Output the (X, Y) coordinate of the center of the cell containing the given text.  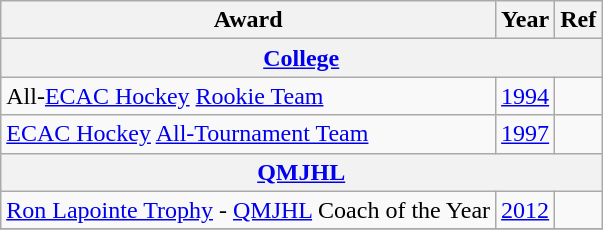
College (302, 58)
ECAC Hockey All-Tournament Team (248, 134)
2012 (526, 210)
Ref (578, 20)
1997 (526, 134)
Award (248, 20)
1994 (526, 96)
All-ECAC Hockey Rookie Team (248, 96)
Ron Lapointe Trophy - QMJHL Coach of the Year (248, 210)
Year (526, 20)
QMJHL (302, 172)
